Identify which cell holds the provided text, then report its [x, y] central coordinate. 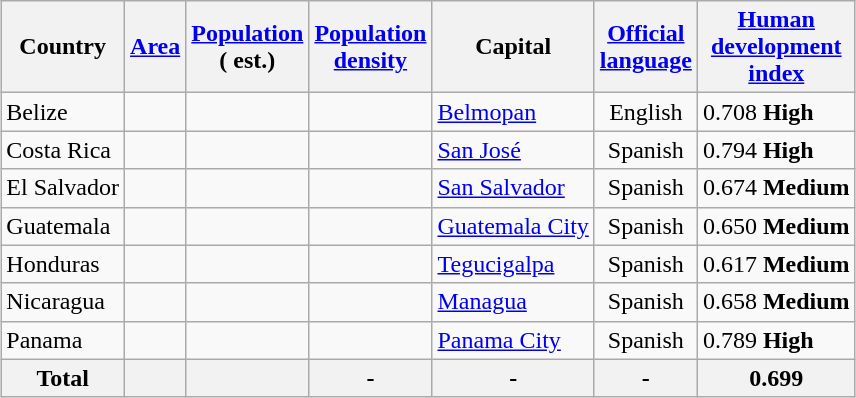
0.708 High [776, 112]
English [646, 112]
0.674 Medium [776, 188]
San Salvador [513, 188]
Population( est.) [248, 47]
San José [513, 150]
Capital [513, 47]
0.789 High [776, 340]
Country [63, 47]
0.617 Medium [776, 264]
Nicaragua [63, 302]
Panama City [513, 340]
Honduras [63, 264]
Managua [513, 302]
0.650 Medium [776, 226]
Guatemala [63, 226]
Panama [63, 340]
Total [63, 378]
Tegucigalpa [513, 264]
Belize [63, 112]
Populationdensity [370, 47]
0.699 [776, 378]
El Salvador [63, 188]
0.794 High [776, 150]
Belmopan [513, 112]
Guatemala City [513, 226]
Area [156, 47]
0.658 Medium [776, 302]
Humandevelopmentindex [776, 47]
Costa Rica [63, 150]
Officiallanguage [646, 47]
